Scan for the cell matching the given text and deliver its [X, Y] coordinate at center. 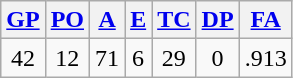
42 [23, 58]
TC [174, 20]
GP [23, 20]
PO [67, 20]
12 [67, 58]
29 [174, 58]
6 [138, 58]
DP [218, 20]
71 [108, 58]
A [108, 20]
0 [218, 58]
FA [266, 20]
E [138, 20]
.913 [266, 58]
